Determine the [x, y] coordinate at the center of the cell enclosing the given text.  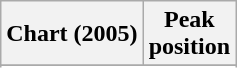
Chart (2005) [72, 34]
Peakposition [189, 34]
